Output the (x, y) coordinate of the center of the cell containing the given text.  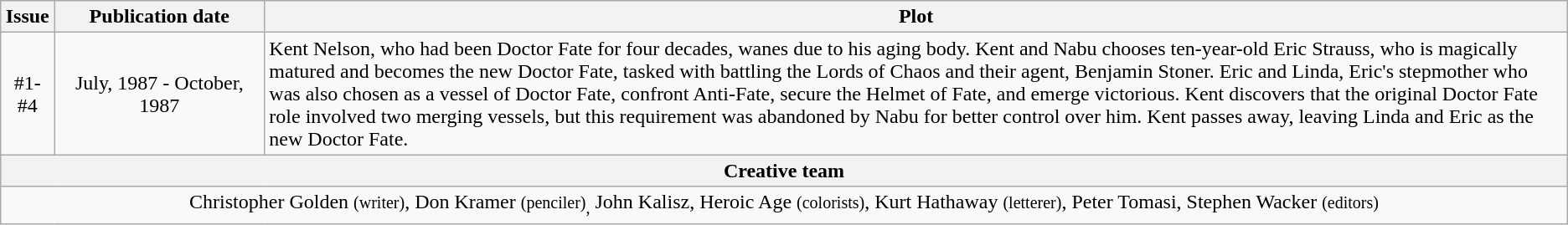
Publication date (159, 17)
#1-#4 (28, 94)
July, 1987 - October, 1987 (159, 94)
Creative team (784, 171)
Issue (28, 17)
Plot (916, 17)
